Identify which cell holds the provided text, then report its (X, Y) central coordinate. 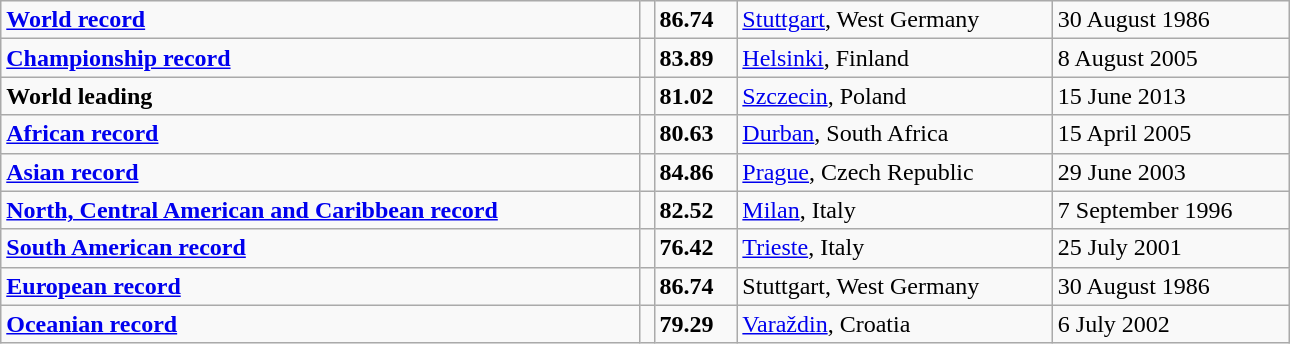
7 September 1996 (1170, 210)
Oceanian record (320, 324)
15 June 2013 (1170, 96)
South American record (320, 248)
15 April 2005 (1170, 134)
European record (320, 286)
Varaždin, Croatia (894, 324)
North, Central American and Caribbean record (320, 210)
Prague, Czech Republic (894, 172)
25 July 2001 (1170, 248)
81.02 (696, 96)
79.29 (696, 324)
8 August 2005 (1170, 58)
80.63 (696, 134)
Szczecin, Poland (894, 96)
76.42 (696, 248)
World record (320, 20)
82.52 (696, 210)
Milan, Italy (894, 210)
Helsinki, Finland (894, 58)
29 June 2003 (1170, 172)
African record (320, 134)
World leading (320, 96)
6 July 2002 (1170, 324)
Asian record (320, 172)
Durban, South Africa (894, 134)
84.86 (696, 172)
83.89 (696, 58)
Championship record (320, 58)
Trieste, Italy (894, 248)
